Determine the [X, Y] coordinate at the center of the cell enclosing the given text.  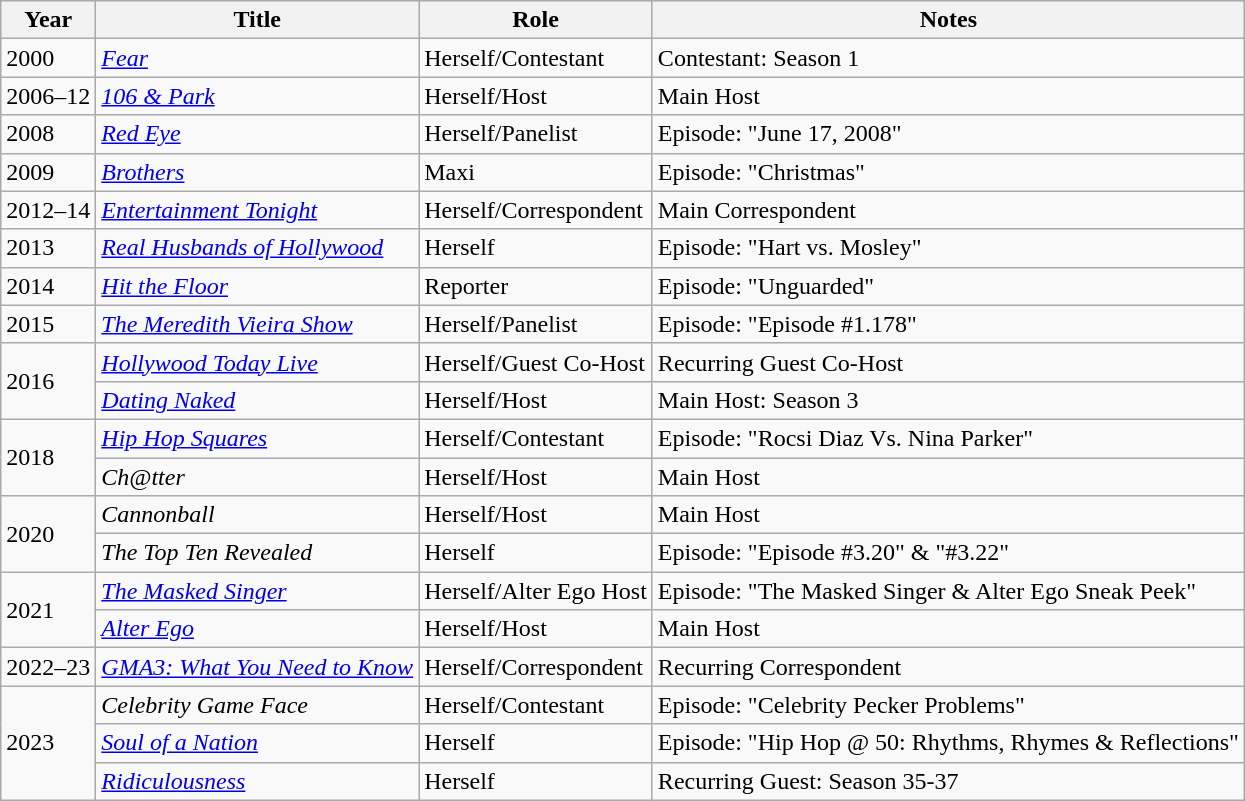
Notes [948, 20]
2000 [48, 58]
Main Host: Season 3 [948, 400]
Episode: "Celebrity Pecker Problems" [948, 705]
Ch@tter [258, 477]
Title [258, 20]
Episode: "Episode #3.20" & "#3.22" [948, 553]
Episode: "Episode #1.178" [948, 324]
Episode: "Hart vs. Mosley" [948, 248]
Entertainment Tonight [258, 210]
Episode: "The Masked Singer & Alter Ego Sneak Peek" [948, 591]
Recurring Guest Co-Host [948, 362]
Role [536, 20]
Episode: "Rocsi Diaz Vs. Nina Parker" [948, 438]
Contestant: Season 1 [948, 58]
Cannonball [258, 515]
Fear [258, 58]
2020 [48, 534]
2012–14 [48, 210]
2006–12 [48, 96]
Hip Hop Squares [258, 438]
Episode: "June 17, 2008" [948, 134]
Maxi [536, 172]
The Top Ten Revealed [258, 553]
Main Correspondent [948, 210]
Episode: "Unguarded" [948, 286]
The Masked Singer [258, 591]
Real Husbands of Hollywood [258, 248]
2014 [48, 286]
Soul of a Nation [258, 743]
2022–23 [48, 667]
Alter Ego [258, 629]
Episode: "Hip Hop @ 50: Rhythms, Rhymes & Reflections" [948, 743]
Year [48, 20]
Recurring Correspondent [948, 667]
Herself/Alter Ego Host [536, 591]
2023 [48, 743]
2018 [48, 457]
Reporter [536, 286]
Ridiculousness [258, 781]
Herself/Guest Co-Host [536, 362]
Recurring Guest: Season 35-37 [948, 781]
Celebrity Game Face [258, 705]
2021 [48, 610]
2008 [48, 134]
2013 [48, 248]
Hollywood Today Live [258, 362]
GMA3: What You Need to Know [258, 667]
Dating Naked [258, 400]
Episode: "Christmas" [948, 172]
2009 [48, 172]
Hit the Floor [258, 286]
2015 [48, 324]
The Meredith Vieira Show [258, 324]
106 & Park [258, 96]
Red Eye [258, 134]
2016 [48, 381]
Brothers [258, 172]
